Extract the [x, y] coordinate from the center of the cell holding the provided text.  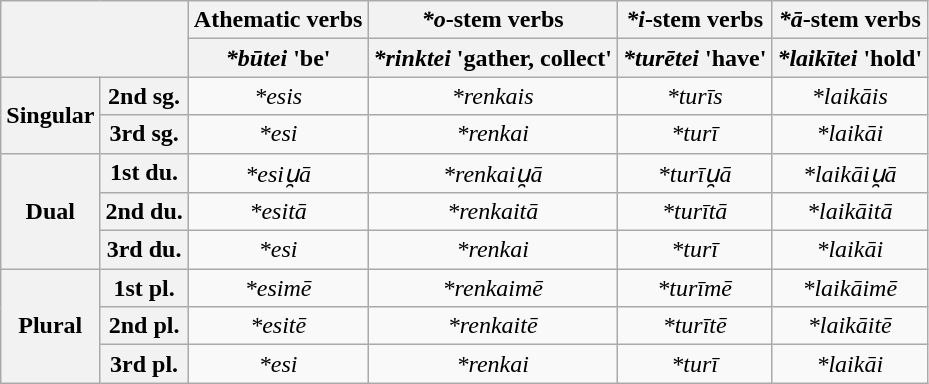
*turētei 'have' [694, 58]
*renkais [492, 96]
*turītē [694, 326]
*esitē [278, 326]
*renkaimē [492, 288]
*laikāimē [850, 288]
*turītā [694, 212]
3rd pl. [144, 364]
Dual [50, 211]
Singular [50, 115]
*turīmē [694, 288]
*turīu̯ā [694, 173]
Plural [50, 326]
*laikāitā [850, 212]
2nd pl. [144, 326]
*o-stem verbs [492, 20]
*būtei 'be' [278, 58]
1st du. [144, 173]
*esis [278, 96]
*renkaitā [492, 212]
2nd du. [144, 212]
*i-stem verbs [694, 20]
Athematic verbs [278, 20]
3rd du. [144, 250]
3rd sg. [144, 134]
*esiu̯ā [278, 173]
*laikāis [850, 96]
*laikītei 'hold' [850, 58]
1st pl. [144, 288]
*turīs [694, 96]
*laikāitē [850, 326]
*ā-stem verbs [850, 20]
*renkaiu̯ā [492, 173]
*rinktei 'gather, collect' [492, 58]
*renkaitē [492, 326]
2nd sg. [144, 96]
*esitā [278, 212]
*laikāiu̯ā [850, 173]
*esimē [278, 288]
